For the text-containing cell, return its midpoint in (X, Y) coordinate format. 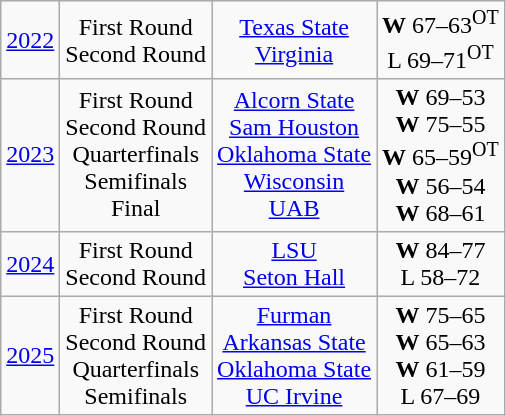
W 69–53 W 75–55W 65–59OTW 56–54W 68–61 (441, 156)
W 84–77L 58–72 (441, 264)
W 67–63OTL 69–71OT (441, 40)
Alcorn StateSam HoustonOklahoma StateWisconsinUAB (294, 156)
2025 (30, 356)
Texas StateVirginia (294, 40)
2024 (30, 264)
W 75–65 W 65–63 W 61–59 L 67–69 (441, 356)
2023 (30, 156)
LSUSeton Hall (294, 264)
First RoundSecond RoundQuarterfinalsSemifinals (136, 356)
FurmanArkansas StateOklahoma StateUC Irvine (294, 356)
2022 (30, 40)
First RoundSecond RoundQuarterfinalsSemifinalsFinal (136, 156)
